Extract the (X, Y) coordinate from the center of the cell holding the provided text.  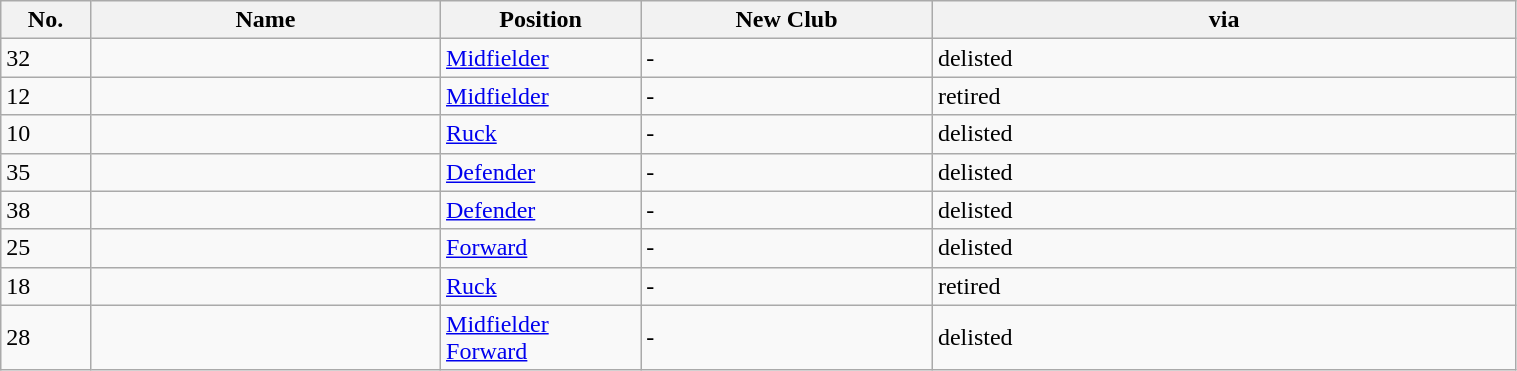
38 (46, 210)
18 (46, 286)
12 (46, 96)
35 (46, 172)
25 (46, 248)
Name (265, 20)
28 (46, 338)
Position (541, 20)
No. (46, 20)
Midfielder Forward (541, 338)
New Club (787, 20)
10 (46, 134)
32 (46, 58)
Forward (541, 248)
via (1224, 20)
